Identify which cell holds the provided text, then report its [X, Y] central coordinate. 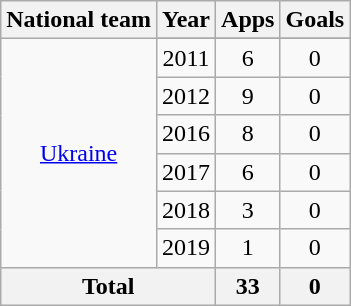
2018 [186, 210]
Apps [248, 20]
Ukraine [79, 153]
2016 [186, 134]
1 [248, 248]
8 [248, 134]
National team [79, 20]
9 [248, 96]
Total [108, 286]
2019 [186, 248]
33 [248, 286]
Year [186, 20]
Goals [315, 20]
2011 [186, 58]
2017 [186, 172]
2012 [186, 96]
3 [248, 210]
